Determine the (x, y) coordinate at the center of the cell enclosing the given text.  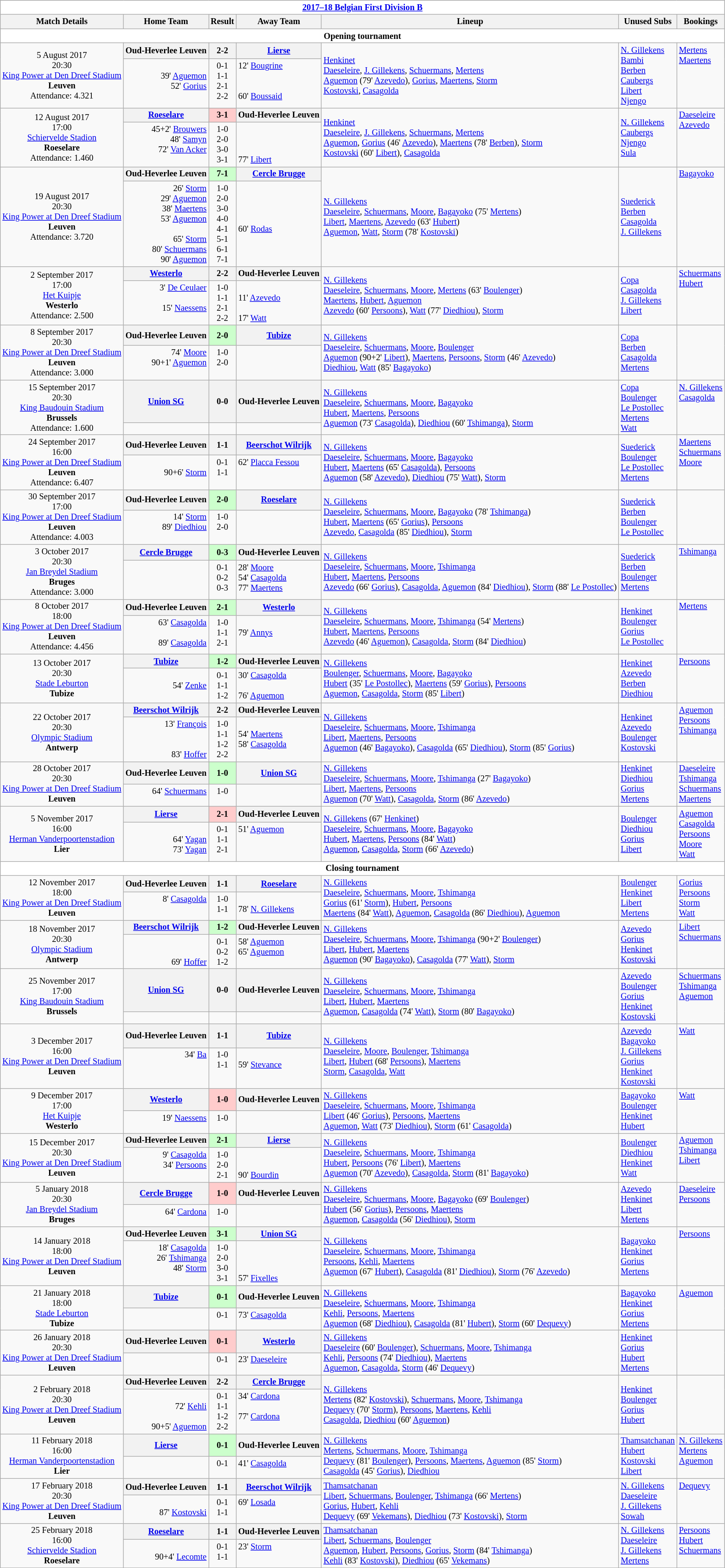
34' Ba (166, 1068)
Bookings (701, 22)
0-11-12-1 (222, 842)
N. Gillekens Mertens Aguemon (701, 1456)
N. GillekensDaeseleire, Schuermans, Moore, Bagayoko (69' Boulenger)Hubert (56' Gorius), Persoons, MaertensAguemon, Casagolda (56' Diedhiou), Storm (470, 1204)
14' Storm89' Diedhiou (166, 527)
N. GillekensBambiBerbenCaubergsLibertNjengo (648, 75)
8' Casagolda (166, 906)
Persoons Hubert Schuermans (701, 1546)
Match Details (62, 22)
15 September 201720:30King Baudouin StadiumBrusselsAttendance: 1.600 (62, 408)
22 October 201720:30Olympic StadiumAntwerp (62, 732)
1-01-11-22-2 (222, 739)
Dequevy (701, 1501)
Closing tournament (363, 868)
Result (222, 22)
HenkinetAzevedoBoulengerKostovski (648, 732)
SuederickBerbenBoulengerLe Postollec (648, 517)
8 September 201720:30King Power at Den Dreef StadiumLeuvenAttendance: 3.000 (62, 353)
HenkinetGoriusHubertMertens (648, 1352)
Opening tournament (363, 36)
14 January 201818:00King Power at Den Dreef StadiumLeuven (62, 1256)
HenkinetDiedhiouGoriusMertens (648, 784)
SuederickBerbenBoulengerMertens (648, 572)
N. GillekensDaeseleireJ. GillekensMertens (648, 1546)
60' Rodas (279, 224)
69' Losada (279, 1509)
3' De Ceulaer15' Naessens (166, 303)
N. GillekensDaeseleire, Schuermans, Moore, TshimangaLibert (46' Gorius), Persoons, MaertensAguemon, Watt (73' Diedhiou), Storm (61' Casagolda) (470, 1111)
CopaCasagoldaJ. GillekensLibert (648, 296)
78' N. Gillekens (279, 906)
7-1 (222, 174)
72' Kehli90+5' Aguemon (166, 1412)
N. GillekensDaeseleire, Schuermans, Moore, Bagayoko (78' Tshimanga)Hubert, Maertens (65' Gorius), PersoonsAzevedo, Casagolda (85' Diedhiou), Storm (470, 517)
1-02-02-1 (222, 1165)
BagayokoBoulengerHenkinetHubert (648, 1111)
N. GillekensMertens (82' Kostovski), Schuermans, Moore, TshimangaDequevy (70' Storm), Persoons, Maertens, KehliCasagolda, Diedhiou (60' Aguemon) (470, 1404)
N. GillekensDaeseleireJ. GillekensSowah (648, 1501)
0-11-12-12-2 (222, 83)
Libert Schuermans (701, 944)
54' Maertens58' Casagolda (279, 739)
N. GillekensDaeseleire, Schuermans, Moore, TshimangaPersoons, Kehli, MaertensAguemon (67' Hubert), Casagolda (81' Diedhiou), Storm (76' Azevedo) (470, 1256)
3 December 201716:00King Power at Den Dreef StadiumLeuven (62, 1056)
59' Stevance (279, 1068)
N. GillekensMertens, Schuermans, Moore, TshimangaDequevy (81' Boulenger), Persoons, Maertens, Aguemon (85' Storm)Casagolda (45' Gorius), Diedhiou (470, 1456)
3 October 201720:30Jan Breydel StadiumBrugesAttendance: 3.000 (62, 572)
BoulengerDiedhiouGoriusLibert (648, 834)
N. GillekensDaeseleire, Schuermans, Moore, BoulengerAguemon (90+2' Libert), Maertens, Persoons, Storm (46' Azevedo)Diedhiou, Watt (85' Bagayoko) (470, 353)
CopaBerbenCasagoldaMertens (648, 353)
Gorius Persoons Storm Watt (701, 898)
0-10-20-3 (222, 580)
45+2' Brouwers48' Samyn72' Van Acker (166, 145)
N. Gillekens Casagolda (701, 408)
5 January 201820:30Jan Breydel StadiumBruges (62, 1204)
SuederickBerbenCasagoldaJ. Gillekens (648, 216)
25 February 201816:00Schiervelde StadionRoeselare (62, 1546)
23' Daeseleire (279, 1364)
N. GillekensDaeseleire, Schuermans, Moore, TshimangaLibert, Hubert, MaertensAguemon, Casagolda (74' Watt), Storm (80' Bagayoko) (470, 996)
26 January 201820:30King Power at Den Dreef StadiumLeuven (62, 1352)
N. GillekensDaeseleire, Schuermans, Moore, BagayokoHubert, Maertens (65' Casagolda), PersoonsAguemon (58' Azevedo), Diedhiou (75' Watt), Storm (470, 462)
39' Aguemon52' Gorius (166, 83)
90+4' Lecomte (166, 1554)
N. GillekensDaeseleire, Schuermans, Moore, TshimangaHubert, Persoons (76' Libert), MaertensAguemon (70' Azevedo), Casagolda, Storm (81' Bagayoko) (470, 1158)
ThamsatchananLibert, Schuermans, BoulengerAguemon, Hubert, Persoons, Gorius, Storm (84' Tshimanga)Kehli (83' Kostovski), Diedhiou (65' Vekemans) (470, 1546)
64' Schuermans (166, 795)
41' Casagolda (279, 1467)
Aguemon Persoons Tshimanga (701, 732)
79' Annys (279, 635)
N. GillekensDaeseleire, Schuermans, Moore, Tshimanga (54' Mertens)Hubert, Maertens, PersoonsAzevedo (46' Aguemon), Casagolda, Storm (84' Diedhiou) (470, 627)
N. GillekensDaeseleire, Moore, Boulenger, TshimangaLibert, Hubert (68' Persoons), MaertensStorm, Casagolda, Watt (470, 1056)
Schuermans Hubert (701, 296)
58' Aguemon65' Aguemon (279, 952)
57' Fixelles (279, 1263)
19' Naessens (166, 1122)
HenkinetBoulengerGoriusLe Postollec (648, 627)
Aguemon Tshimanga Libert (701, 1158)
N. GillekensDaeseleire, Schuermans, Moore, TshimangaLibert, Maertens, PersoonsAguemon (46' Bagayoko), Casagolda (65' Diedhiou), Storm (85' Gorius) (470, 732)
62' Placca Fessou (279, 472)
28 October 201720:30King Power at Den Dreef StadiumLeuven (62, 784)
ThamsatchananLibert, Schuermans, Boulenger, Tshimanga (66' Mertens)Gorius, Hubert, KehliDequevy (69' Vekemans), Diedhiou (73' Kostovski), Storm (470, 1501)
1-02-03-04-04-15-16-17-1 (222, 224)
34' Cardona77' Cardona (279, 1412)
25 November 201717:00King Baudouin StadiumBrussels (62, 996)
12 November 201718:00King Power at Den Dreef StadiumLeuven (62, 898)
0-11-11-2 (222, 685)
AzevedoGoriusHenkinetKostovski (648, 944)
17 February 201820:30King Power at Den Dreef StadiumLeuven (62, 1501)
AzevedoBoulengerGoriusHenkinetKostovski (648, 996)
Lineup (470, 22)
30 September 201717:00King Power at Den Dreef StadiumLeuvenAttendance: 4.003 (62, 517)
24 September 201716:00King Power at Den Dreef StadiumLeuvenAttendance: 6.407 (62, 462)
12 August 201717:00Schiervelde StadionRoeselareAttendance: 1.460 (62, 137)
26' Storm29' Aguemon38' Maertens53' Aguemon65' Storm80' Schuermans90' Aguemon (166, 224)
18' Casagolda26' Tshimanga48' Storm (166, 1263)
Bagayoko (701, 216)
2017–18 Belgian First Division B (363, 7)
2 February 201820:30King Power at Den Dreef StadiumLeuven (62, 1404)
9 December 201717:00Het KuipjeWesterlo (62, 1111)
Azevedo BagayokoJ. GillekensGoriusHenkinetKostovski (648, 1056)
69' Hoffer (166, 952)
0-11-11-22-2 (222, 1412)
Away Team (279, 22)
Aguemon (701, 1308)
Mertens Maertens (701, 75)
13' François83' Hoffer (166, 739)
51' Aguemon (279, 842)
N. GillekensDaeseleire, Schuermans, Moore, Tshimanga (27' Bagayoko)Libert, Maertens, PersoonsAguemon (70' Watt), Casagolda, Storm (86' Azevedo) (470, 784)
HenkinetBoulengerGoriusHubert (648, 1404)
64' Cardona (166, 1216)
13 October 201720:30Stade LeburtonTubize (62, 678)
54' Zenke (166, 685)
90' Bourdin (279, 1165)
11 February 201816:00Herman VanderpoortenstadionLier (62, 1456)
87' Kostovski (166, 1509)
N. GillekensDaeseleire, Schuermans, Moore, TshimangaKehli, Persoons, MaertensAguemon (68' Diedhiou), Casagolda (81' Hubert), Storm (60' Dequevy) (470, 1308)
N. GillekensDaeseleire, Schuermans, Moore, Bagayoko (75' Mertens)Libert, Maertens, Azevedo (63' Hubert)Aguemon, Watt, Storm (78' Kostovski) (470, 216)
Maertens Schuermans Moore (701, 462)
2 September 201717:00Het KuipjeWesterloAttendance: 2.500 (62, 296)
23' Storm (279, 1554)
Home Team (166, 22)
N. GillekensCaubergsNjengoSula (648, 137)
CopaBoulengerLe PostollecMertensWatt (648, 408)
ThamsatchananHubertKostovskiLibert (648, 1456)
18 November 201720:30Olympic StadiumAntwerp (62, 944)
SuederickBoulengerLe PostollecMertens (648, 462)
11' Azevedo17' Watt (279, 303)
1-01-12-1 (222, 635)
N. GillekensDaeseleire, Schuermans, Moore, BagayokoHubert, Maertens, PersoonsAguemon (73' Casagolda), Diedhiou (60' Tshimanga), Storm (470, 408)
77' Libert (279, 145)
9' Casagolda34' Persoons (166, 1165)
BoulengerDiedhiouHenkinetWatt (648, 1158)
8 October 201718:00King Power at Den Dreef StadiumLeuvenAttendance: 4.456 (62, 627)
Mertens (701, 627)
N. GillekensDaeseleire, Schuermans, Moore, Mertens (63' Boulenger)Maertens, Hubert, AguemonAzevedo (60' Persoons), Watt (77' Diedhiou), Storm (470, 296)
5 August 201720:30King Power at Den Dreef StadiumLeuvenAttendance: 4.321 (62, 75)
Daeseleire Tshimanga Schuermans Maertens (701, 784)
AzevedoHenkinetLibertMertens (648, 1204)
Daeseleire Persoons (701, 1204)
5 November 201716:00Herman VanderpoortenstadionLier (62, 834)
74' Moore90+1' Aguemon (166, 363)
Schuermans Tshimanga Aguemon (701, 996)
0-3 (222, 553)
N. GillekensDaeseleire (60' Boulenger), Schuermans, Moore, TshimangaKehli, Persoons (74' Diedhiou), MaertensAguemon, Casagolda, Storm (46' Dequevy) (470, 1352)
HenkinetDaeseleire, J. Gillekens, Schuermans, MertensAguemon (79' Azevedo), Gorius, Maertens, StormKostovski, Casagolda (470, 75)
N. GillekensBoulenger, Schuermans, Moore, BagayokoHubert (35' Le Postollec), Maertens (59' Gorius), PersoonsAguemon, Casagolda, Storm (85' Libert) (470, 678)
Tshimanga (701, 572)
BoulengerHenkinetLibertMertens (648, 898)
15 December 201720:30King Power at Den Dreef StadiumLeuven (62, 1158)
73' Casagolda (279, 1319)
30' Casagolda76' Aguemon (279, 685)
HenkinetAzevedoBerbenDiedhiou (648, 678)
0-10-21-2 (222, 952)
Daeseleire Azevedo (701, 137)
64' Yagan73' Yagan (166, 842)
1-01-12-12-2 (222, 303)
HenkinetDaeseleire, J. Gillekens, Schuermans, MertensAguemon, Gorius (46' Azevedo), Maertens (78' Berben), StormKostovski (60' Libert), Casagolda (470, 137)
19 August 201720:30King Power at Den Dreef StadiumLeuvenAttendance: 3.720 (62, 216)
N. GillekensDaeseleire, Schuermans, Moore, Tshimanga (90+2' Boulenger)Libert, Hubert, MaertensAguemon (90' Bagayoko), Casagolda (77' Watt), Storm (470, 944)
Aguemon Casagolda Persoons Moore Watt (701, 834)
Unused Subs (648, 22)
90+6' Storm (166, 472)
21 January 201818:00Stade LeburtonTubize (62, 1308)
N. Gillekens (67' Henkinet)Daeseleire, Schuermans, Moore, BagayokoHubert, Maertens, Persoons (84' Watt)Aguemon, Casagolda, Storm (66' Azevedo) (470, 834)
12' Bougrine60' Boussaid (279, 83)
63' Casagolda89' Casagolda (166, 635)
28' Moore54' Casagolda77' Maertens (279, 580)
